Return the (X, Y) coordinate for the center point of the cell that contains the specified text.  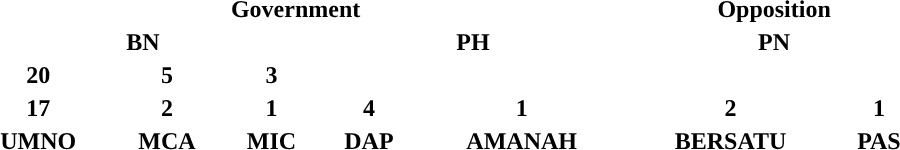
PH (473, 42)
4 (369, 108)
5 (166, 75)
3 (271, 75)
